Locate the cell with the specified text and output its (X, Y) center coordinate. 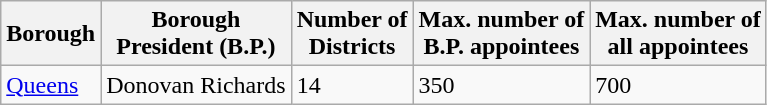
Max. number of all appointees (678, 34)
Donovan Richards (196, 85)
700 (678, 85)
Max. number of B.P. appointees (502, 34)
Number of Districts (352, 34)
Borough President (B.P.) (196, 34)
Queens (51, 85)
350 (502, 85)
14 (352, 85)
Borough (51, 34)
